Identify which cell holds the provided text, then report its (X, Y) central coordinate. 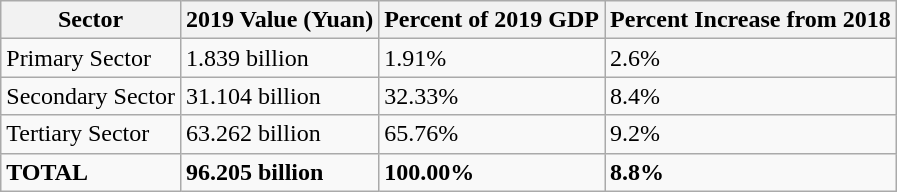
TOTAL (91, 172)
100.00% (492, 172)
1.91% (492, 58)
Tertiary Sector (91, 134)
2019 Value (Yuan) (279, 20)
31.104 billion (279, 96)
Sector (91, 20)
Percent of 2019 GDP (492, 20)
1.839 billion (279, 58)
Percent Increase from 2018 (751, 20)
96.205 billion (279, 172)
63.262 billion (279, 134)
8.8% (751, 172)
32.33% (492, 96)
65.76% (492, 134)
Secondary Sector (91, 96)
8.4% (751, 96)
2.6% (751, 58)
Primary Sector (91, 58)
9.2% (751, 134)
